From the cell containing the given text, extract its center point as (X, Y) coordinate. 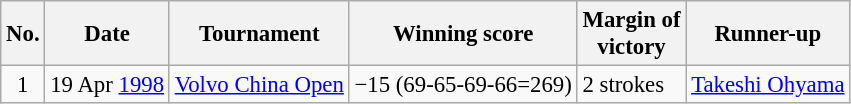
Takeshi Ohyama (768, 85)
No. (23, 34)
2 strokes (632, 85)
−15 (69-65-69-66=269) (463, 85)
19 Apr 1998 (107, 85)
Volvo China Open (259, 85)
Date (107, 34)
1 (23, 85)
Winning score (463, 34)
Runner-up (768, 34)
Margin ofvictory (632, 34)
Tournament (259, 34)
